Pinpoint the cell where the given text exists, returning its (x, y) midpoint coordinate. 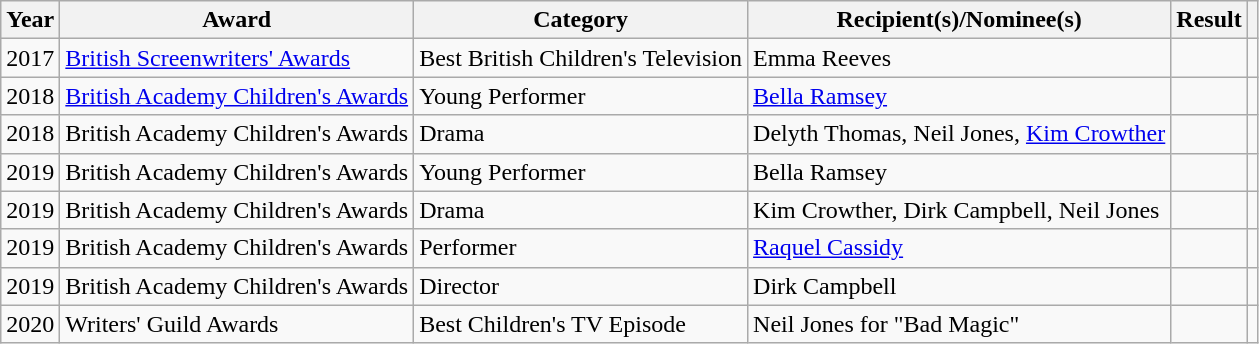
Performer (581, 248)
Recipient(s)/Nominee(s) (960, 20)
Result (1209, 20)
Director (581, 286)
Raquel Cassidy (960, 248)
2017 (30, 58)
Delyth Thomas, Neil Jones, Kim Crowther (960, 134)
Best British Children's Television (581, 58)
Kim Crowther, Dirk Campbell, Neil Jones (960, 210)
Dirk Campbell (960, 286)
Award (237, 20)
British Screenwriters' Awards (237, 58)
Year (30, 20)
Category (581, 20)
Writers' Guild Awards (237, 324)
2020 (30, 324)
Best Children's TV Episode (581, 324)
Emma Reeves (960, 58)
Neil Jones for "Bad Magic" (960, 324)
